Detect which cell encompasses the target text, then output its [X, Y] center coordinate. 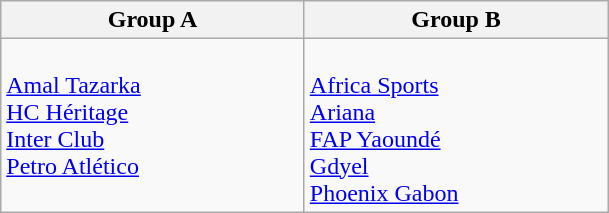
Group A [153, 20]
Amal Tazarka HC Héritage Inter Club Petro Atlético [153, 126]
Africa Sports Ariana FAP Yaoundé Gdyel Phoenix Gabon [456, 126]
Group B [456, 20]
